Output the [x, y] coordinate of the center of the cell containing the given text.  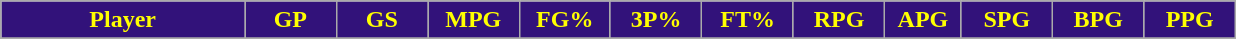
GP [290, 20]
APG [923, 20]
FG% [564, 20]
PPG [1190, 20]
BPG [1098, 20]
Player [123, 20]
GS [382, 20]
FT% [748, 20]
RPG [838, 20]
SPG [1006, 20]
3P% [656, 20]
MPG [474, 20]
